Output the (x, y) coordinate of the center of the cell containing the given text.  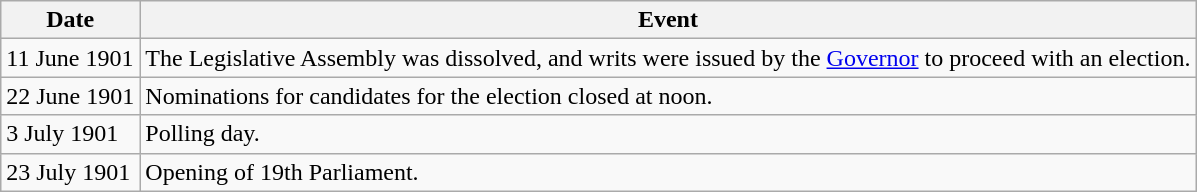
3 July 1901 (70, 134)
22 June 1901 (70, 96)
11 June 1901 (70, 58)
23 July 1901 (70, 172)
The Legislative Assembly was dissolved, and writs were issued by the Governor to proceed with an election. (668, 58)
Date (70, 20)
Opening of 19th Parliament. (668, 172)
Event (668, 20)
Polling day. (668, 134)
Nominations for candidates for the election closed at noon. (668, 96)
